Determine the (x, y) coordinate at the center of the cell enclosing the given text.  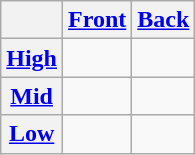
Back (164, 20)
High (32, 58)
Mid (32, 96)
Front (98, 20)
Low (32, 134)
